Output the (X, Y) coordinate of the center of the cell containing the given text.  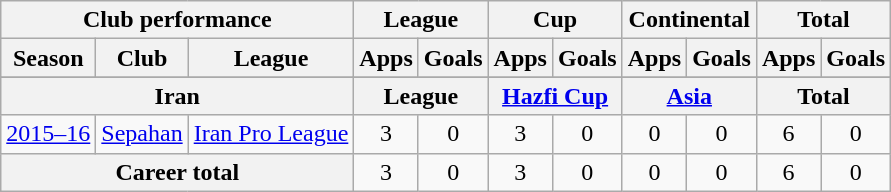
Sepahan (142, 134)
Club performance (178, 20)
Iran (178, 96)
Cup (555, 20)
Career total (178, 172)
Continental (689, 20)
Iran Pro League (271, 134)
2015–16 (48, 134)
Club (142, 58)
Hazfi Cup (555, 96)
Season (48, 58)
Asia (689, 96)
